From the cell containing the given text, extract its center point as [x, y] coordinate. 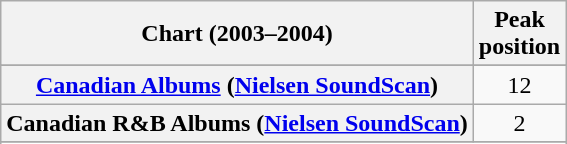
Canadian R&B Albums (Nielsen SoundScan) [238, 123]
Peak position [519, 34]
2 [519, 123]
12 [519, 85]
Canadian Albums (Nielsen SoundScan) [238, 85]
Chart (2003–2004) [238, 34]
